Return [x, y] of the center of cell containing provided text 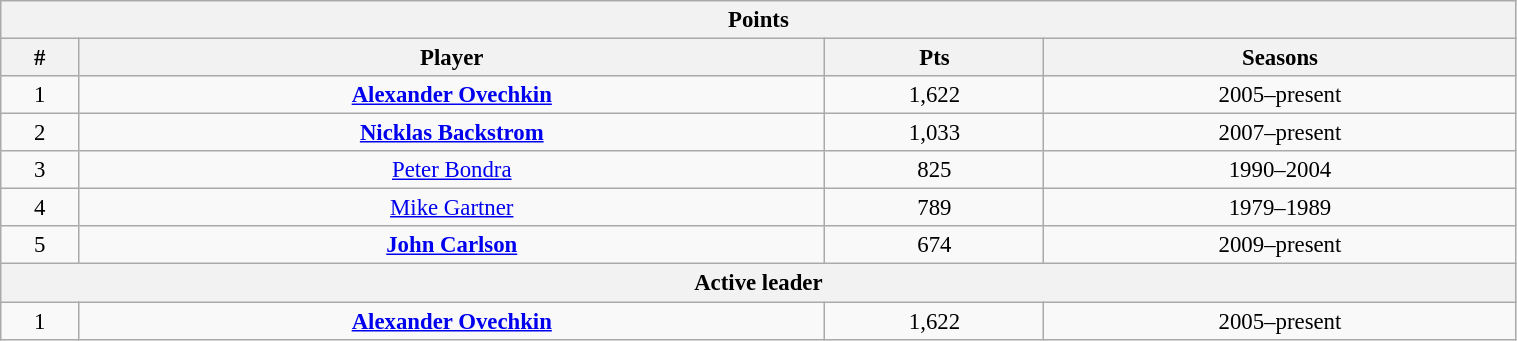
1979–1989 [1280, 208]
Points [758, 20]
John Carlson [452, 245]
Peter Bondra [452, 170]
4 [40, 208]
2 [40, 133]
Pts [934, 58]
Active leader [758, 283]
Player [452, 58]
Mike Gartner [452, 208]
825 [934, 170]
789 [934, 208]
2007–present [1280, 133]
674 [934, 245]
# [40, 58]
2009–present [1280, 245]
1,033 [934, 133]
Seasons [1280, 58]
Nicklas Backstrom [452, 133]
1990–2004 [1280, 170]
3 [40, 170]
5 [40, 245]
